Output the (x, y) coordinate of the center of the cell containing the given text.  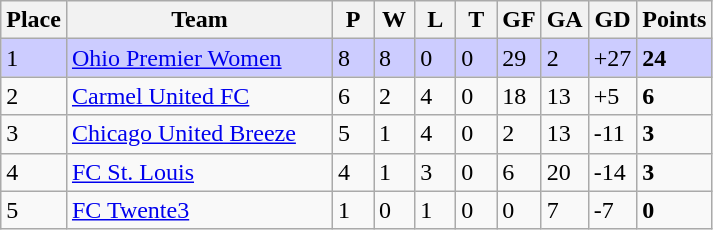
Carmel United FC (199, 96)
L (436, 20)
+5 (612, 96)
Team (199, 20)
20 (564, 172)
GF (519, 20)
FC Twente3 (199, 210)
18 (519, 96)
-11 (612, 134)
+27 (612, 58)
-14 (612, 172)
FC St. Louis (199, 172)
Ohio Premier Women (199, 58)
W (394, 20)
GA (564, 20)
7 (564, 210)
Points (674, 20)
P (354, 20)
GD (612, 20)
-7 (612, 210)
T (476, 20)
24 (674, 58)
29 (519, 58)
Chicago United Breeze (199, 134)
Place (34, 20)
